Return [x, y] of the center of cell containing provided text 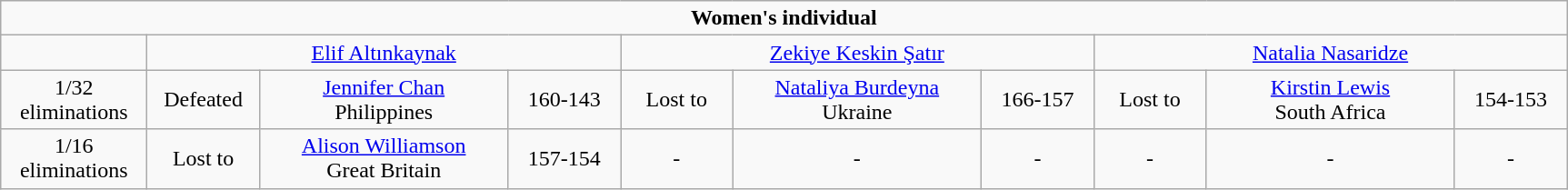
Kirstin Lewis South Africa [1331, 100]
Zekiye Keskin Şatır [856, 53]
166-157 [1038, 100]
154-153 [1511, 100]
160-143 [564, 100]
1/32 eliminations [75, 100]
Nataliya Burdeyna Ukraine [857, 100]
157-154 [564, 158]
Defeated [204, 100]
Elif Altınkaynak [384, 53]
Women's individual [784, 18]
Natalia Nasaridze [1331, 53]
Jennifer Chan Philippines [384, 100]
1/16 eliminations [75, 158]
Alison Williamson Great Britain [384, 158]
